Return [x, y] of the center of cell containing provided text 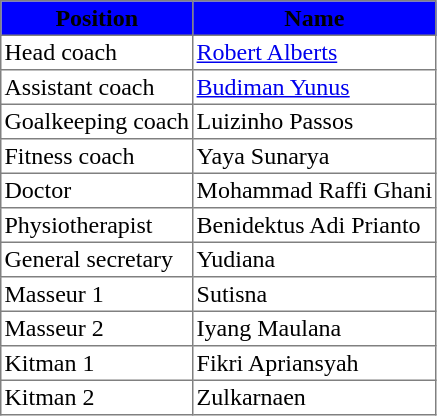
Kitman 2 [97, 397]
Luizinho Passos [314, 121]
Iyang Maulana [314, 328]
Position [97, 18]
Sutisna [314, 294]
Fikri Apriansyah [314, 363]
Doctor [97, 190]
Name [314, 18]
Physiotherapist [97, 225]
Zulkarnaen [314, 397]
Benidektus Adi Prianto [314, 225]
Head coach [97, 52]
Yudiana [314, 259]
Budiman Yunus [314, 87]
Masseur 2 [97, 328]
General secretary [97, 259]
Mohammad Raffi Ghani [314, 190]
Robert Alberts [314, 52]
Masseur 1 [97, 294]
Fitness coach [97, 156]
Yaya Sunarya [314, 156]
Goalkeeping coach [97, 121]
Kitman 1 [97, 363]
Assistant coach [97, 87]
